Identify which cell holds the provided text, then report its (X, Y) central coordinate. 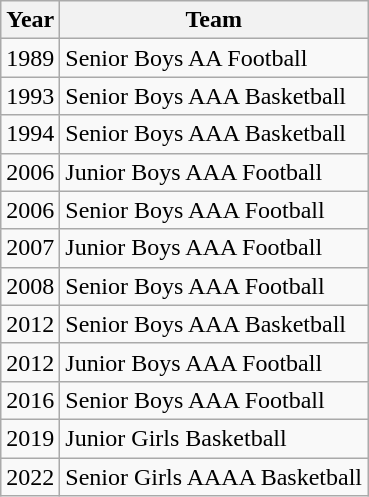
Junior Girls Basketball (214, 438)
1989 (30, 58)
2022 (30, 477)
2008 (30, 286)
2019 (30, 438)
Team (214, 20)
2007 (30, 248)
2016 (30, 400)
1993 (30, 96)
1994 (30, 134)
Senior Girls AAAA Basketball (214, 477)
Year (30, 20)
Senior Boys AA Football (214, 58)
